For the text-containing cell, return its midpoint in [X, Y] coordinate format. 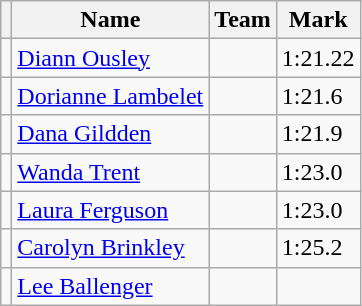
1:21.22 [318, 58]
1:25.2 [318, 248]
Name [110, 20]
Mark [318, 20]
Team [243, 20]
Carolyn Brinkley [110, 248]
1:21.6 [318, 96]
Dorianne Lambelet [110, 96]
Diann Ousley [110, 58]
Laura Ferguson [110, 210]
1:21.9 [318, 134]
Lee Ballenger [110, 286]
Wanda Trent [110, 172]
Dana Gildden [110, 134]
